Provide the [X, Y] coordinate of the cell's center where the given text is located.  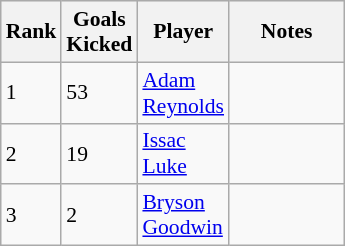
19 [99, 154]
Rank [32, 32]
1 [32, 92]
3 [32, 216]
Issac Luke [183, 154]
53 [99, 92]
Adam Reynolds [183, 92]
Player [183, 32]
Goals Kicked [99, 32]
Bryson Goodwin [183, 216]
Notes [286, 32]
